Scan for the cell matching the given text and deliver its [X, Y] coordinate at center. 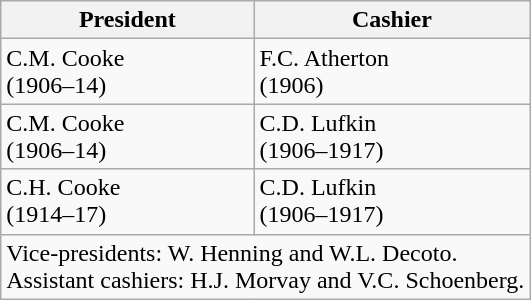
F.C. Atherton(1906) [392, 72]
Cashier [392, 20]
C.H. Cooke(1914–17) [128, 202]
President [128, 20]
Vice-presidents: W. Henning and W.L. Decoto. Assistant cashiers: H.J. Morvay and V.C. Schoenberg. [266, 266]
